Output the (x, y) coordinate of the center of the cell containing the given text.  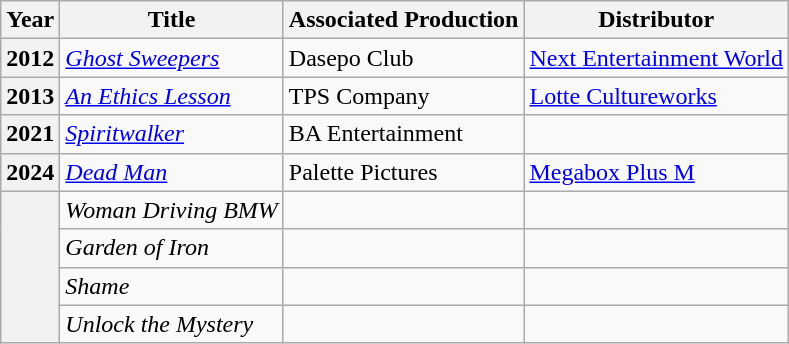
Next Entertainment World (656, 58)
Garden of Iron (172, 248)
Title (172, 20)
Dasepo Club (404, 58)
Ghost Sweepers (172, 58)
Associated Production (404, 20)
Distributor (656, 20)
TPS Company (404, 96)
Spiritwalker (172, 134)
BA Entertainment (404, 134)
Woman Driving BMW (172, 210)
2024 (30, 172)
Shame (172, 286)
Lotte Cultureworks (656, 96)
2021 (30, 134)
2012 (30, 58)
Dead Man (172, 172)
Year (30, 20)
An Ethics Lesson (172, 96)
2013 (30, 96)
Palette Pictures (404, 172)
Megabox Plus M (656, 172)
Unlock the Mystery (172, 324)
